Identify which cell holds the provided text, then report its (X, Y) central coordinate. 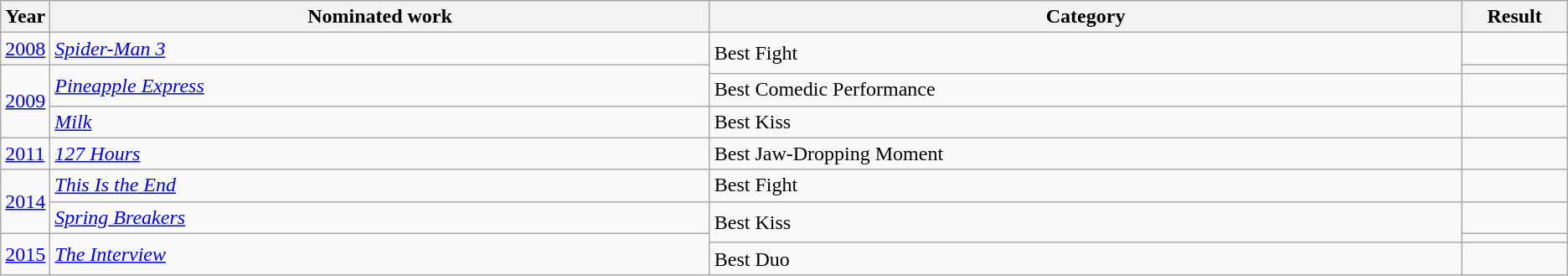
Result (1514, 17)
Spring Breakers (380, 217)
Category (1086, 17)
2009 (25, 101)
127 Hours (380, 154)
Pineapple Express (380, 86)
Nominated work (380, 17)
Spider-Man 3 (380, 49)
Milk (380, 122)
Best Jaw-Dropping Moment (1086, 154)
The Interview (380, 253)
Year (25, 17)
2015 (25, 253)
2014 (25, 201)
Best Comedic Performance (1086, 90)
This Is the End (380, 185)
2011 (25, 154)
2008 (25, 49)
Best Duo (1086, 258)
